Extract the (X, Y) coordinate from the center of the cell holding the provided text.  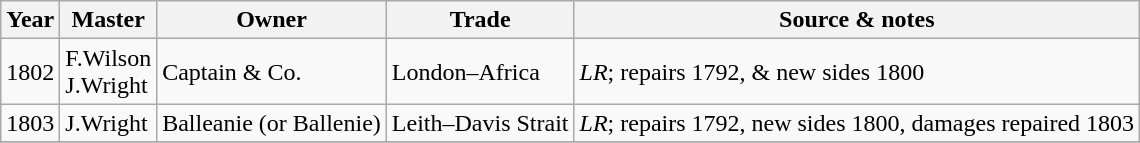
Owner (272, 20)
F.WilsonJ.Wright (108, 72)
1803 (30, 123)
Captain & Co. (272, 72)
LR; repairs 1792, new sides 1800, damages repaired 1803 (857, 123)
Balleanie (or Ballenie) (272, 123)
J.Wright (108, 123)
Master (108, 20)
Year (30, 20)
Source & notes (857, 20)
London–Africa (480, 72)
Trade (480, 20)
1802 (30, 72)
LR; repairs 1792, & new sides 1800 (857, 72)
Leith–Davis Strait (480, 123)
